Detect which cell encompasses the target text, then output its (X, Y) center coordinate. 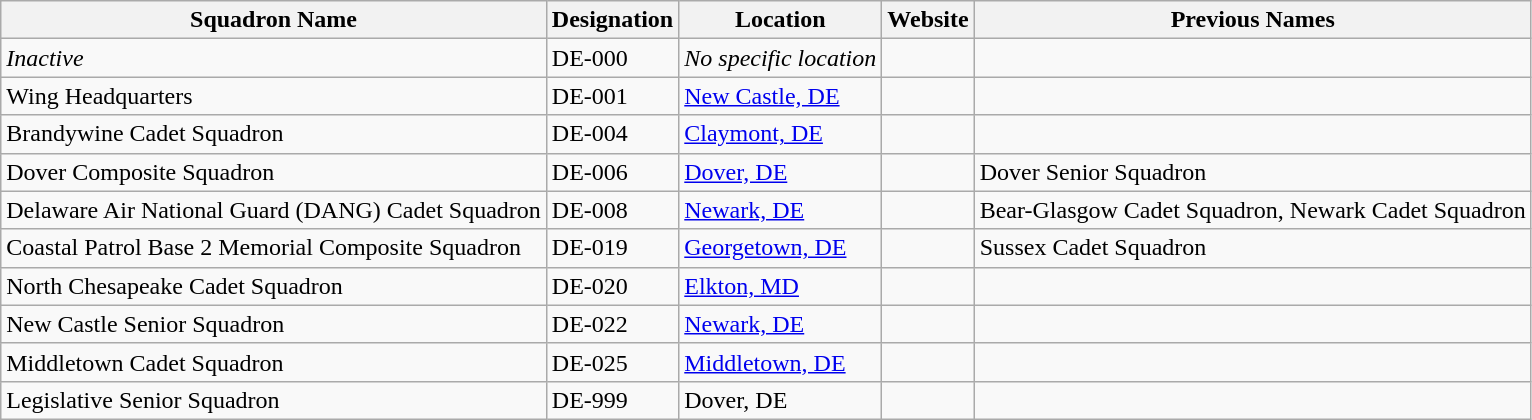
DE-000 (612, 58)
DE-020 (612, 286)
Middletown Cadet Squadron (274, 362)
DE-008 (612, 210)
Previous Names (1252, 20)
Claymont, DE (780, 134)
Delaware Air National Guard (DANG) Cadet Squadron (274, 210)
DE-999 (612, 400)
Brandywine Cadet Squadron (274, 134)
No specific location (780, 58)
Location (780, 20)
Legislative Senior Squadron (274, 400)
Dover Senior Squadron (1252, 172)
Elkton, MD (780, 286)
DE-025 (612, 362)
Designation (612, 20)
DE-001 (612, 96)
DE-004 (612, 134)
Bear-Glasgow Cadet Squadron, Newark Cadet Squadron (1252, 210)
Sussex Cadet Squadron (1252, 248)
New Castle Senior Squadron (274, 324)
New Castle, DE (780, 96)
DE-006 (612, 172)
DE-019 (612, 248)
Dover Composite Squadron (274, 172)
Wing Headquarters (274, 96)
North Chesapeake Cadet Squadron (274, 286)
Coastal Patrol Base 2 Memorial Composite Squadron (274, 248)
Middletown, DE (780, 362)
Website (928, 20)
Inactive (274, 58)
DE-022 (612, 324)
Georgetown, DE (780, 248)
Squadron Name (274, 20)
